Search for the cell housing the specified text and yield its (X, Y) center coordinate. 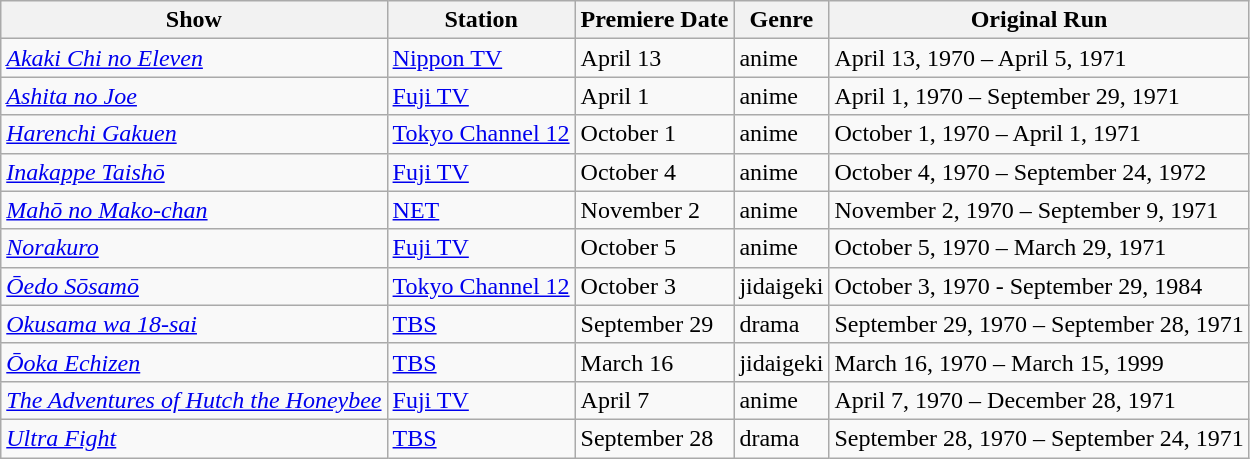
April 1 (654, 96)
Ōedo Sōsamō (194, 286)
Show (194, 20)
September 28, 1970 – September 24, 1971 (1039, 438)
October 3, 1970 - September 29, 1984 (1039, 286)
Ashita no Joe (194, 96)
The Adventures of Hutch the Honeybee (194, 400)
Ultra Fight (194, 438)
April 1, 1970 – September 29, 1971 (1039, 96)
November 2 (654, 210)
October 1 (654, 134)
Okusama wa 18-sai (194, 324)
Premiere Date (654, 20)
March 16 (654, 362)
November 2, 1970 – September 9, 1971 (1039, 210)
Nippon TV (481, 58)
Station (481, 20)
Norakuro (194, 248)
Mahō no Mako-chan (194, 210)
October 4, 1970 – September 24, 1972 (1039, 172)
March 16, 1970 – March 15, 1999 (1039, 362)
October 4 (654, 172)
Ōoka Echizen (194, 362)
April 13 (654, 58)
Akaki Chi no Eleven (194, 58)
September 29 (654, 324)
September 29, 1970 – September 28, 1971 (1039, 324)
April 7, 1970 – December 28, 1971 (1039, 400)
October 5 (654, 248)
October 5, 1970 – March 29, 1971 (1039, 248)
October 3 (654, 286)
Harenchi Gakuen (194, 134)
April 13, 1970 – April 5, 1971 (1039, 58)
April 7 (654, 400)
Inakappe Taishō (194, 172)
September 28 (654, 438)
October 1, 1970 – April 1, 1971 (1039, 134)
Original Run (1039, 20)
NET (481, 210)
Genre (782, 20)
